Output the (x, y) coordinate of the center of the cell containing the given text.  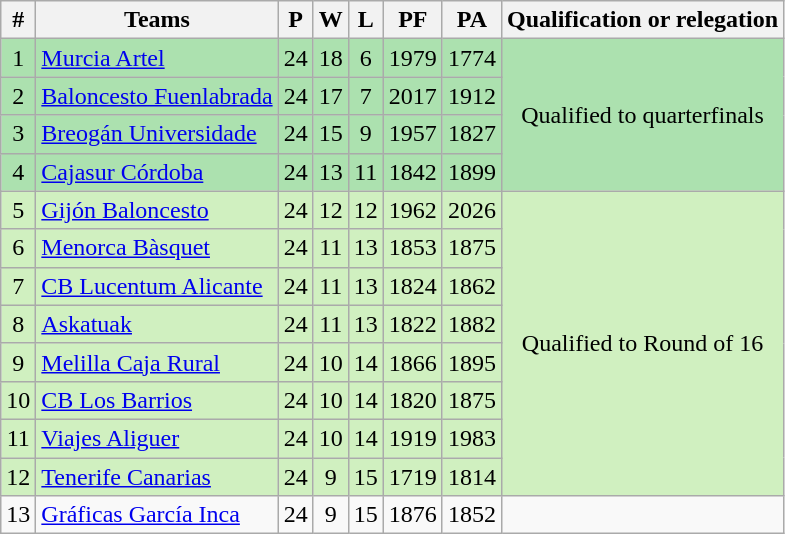
Gijón Baloncesto (157, 210)
1853 (412, 248)
1719 (412, 477)
Gráficas García Inca (157, 515)
1899 (472, 172)
Murcia Artel (157, 58)
PF (412, 20)
# (18, 20)
Tenerife Canarias (157, 477)
3 (18, 134)
18 (330, 58)
8 (18, 324)
P (296, 20)
1814 (472, 477)
5 (18, 210)
Breogán Universidade (157, 134)
Qualified to Round of 16 (642, 343)
1962 (412, 210)
Baloncesto Fuenlabrada (157, 96)
CB Lucentum Alicante (157, 286)
1820 (412, 400)
1876 (412, 515)
PA (472, 20)
Askatuak (157, 324)
1866 (412, 362)
1852 (472, 515)
Melilla Caja Rural (157, 362)
Cajasur Córdoba (157, 172)
CB Los Barrios (157, 400)
W (330, 20)
2026 (472, 210)
Qualification or relegation (642, 20)
2017 (412, 96)
1862 (472, 286)
1842 (412, 172)
1774 (472, 58)
1912 (472, 96)
1 (18, 58)
1983 (472, 438)
Teams (157, 20)
1919 (412, 438)
Viajes Aliguer (157, 438)
1957 (412, 134)
2 (18, 96)
1824 (412, 286)
4 (18, 172)
Qualified to quarterfinals (642, 115)
L (366, 20)
1979 (412, 58)
1822 (412, 324)
1895 (472, 362)
17 (330, 96)
1882 (472, 324)
Menorca Bàsquet (157, 248)
1827 (472, 134)
